Detect which cell encompasses the target text, then output its [X, Y] center coordinate. 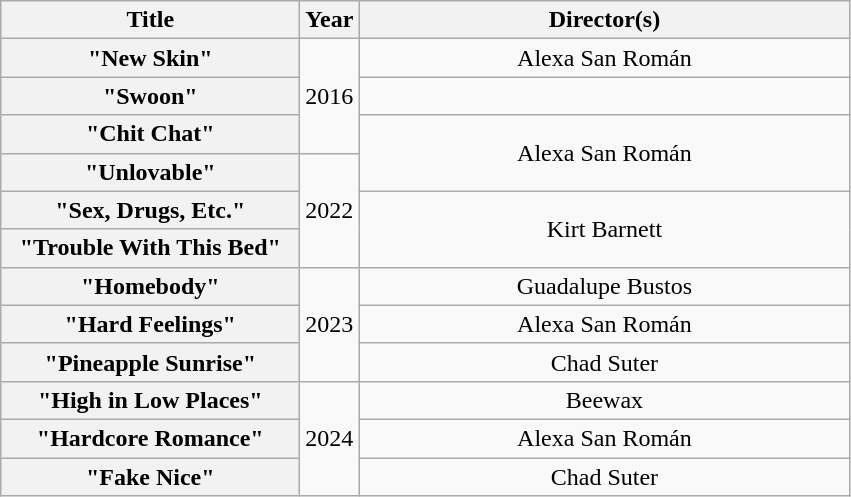
2024 [330, 438]
"Sex, Drugs, Etc." [150, 210]
"Hard Feelings" [150, 324]
"Chit Chat" [150, 134]
"Homebody" [150, 286]
2022 [330, 210]
Director(s) [604, 20]
2023 [330, 324]
Title [150, 20]
"Fake Nice" [150, 477]
"Hardcore Romance" [150, 438]
"Swoon" [150, 96]
"Pineapple Sunrise" [150, 362]
"New Skin" [150, 58]
"Unlovable" [150, 172]
Kirt Barnett [604, 229]
2016 [330, 96]
Beewax [604, 400]
Guadalupe Bustos [604, 286]
"Trouble With This Bed" [150, 248]
"High in Low Places" [150, 400]
Year [330, 20]
